Extract the (x, y) coordinate from the center of the cell holding the provided text.  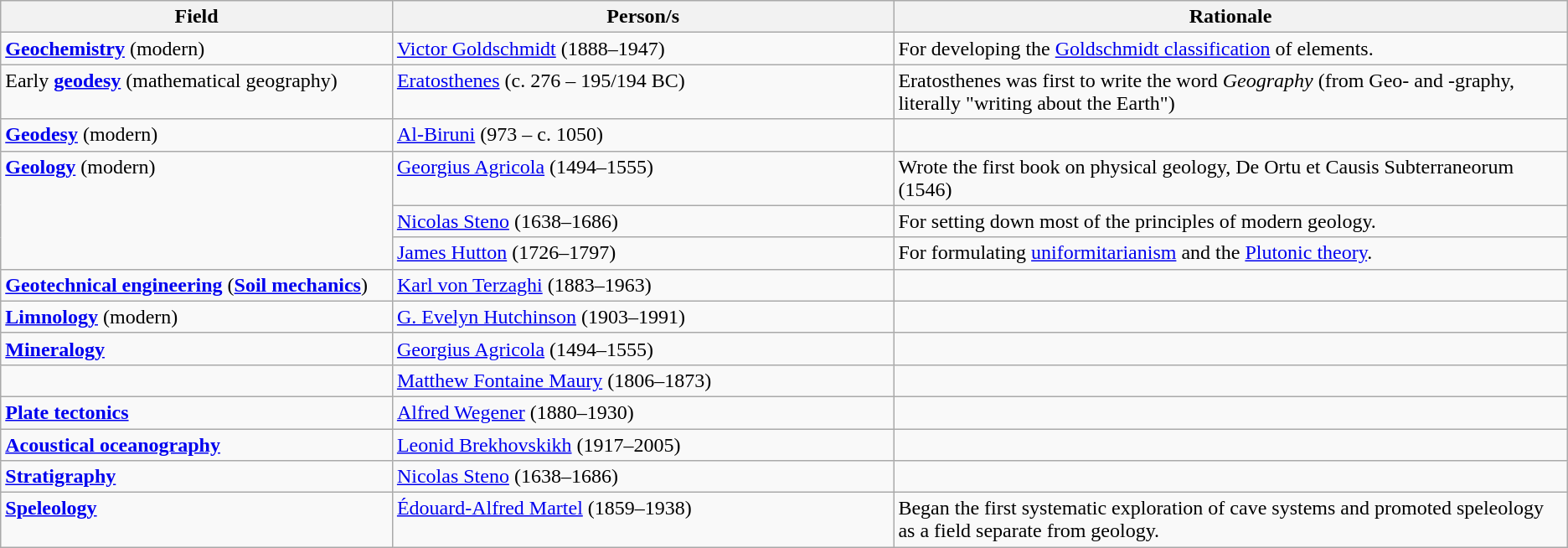
Al-Biruni (973 – c. 1050) (643, 135)
James Hutton (1726–1797) (643, 253)
Alfred Wegener (1880–1930) (643, 412)
Rationale (1230, 17)
G. Evelyn Hutchinson (1903–1991) (643, 317)
Geochemistry (modern) (197, 49)
For developing the Goldschmidt classification of elements. (1230, 49)
Stratigraphy (197, 477)
Geotechnical engineering (Soil mechanics) (197, 285)
Early geodesy (mathematical geography) (197, 92)
Person/s (643, 17)
Acoustical oceanography (197, 445)
Eratosthenes was first to write the word Geography (from Geo- and -graphy, literally "writing about the Earth") (1230, 92)
Édouard-Alfred Martel (1859–1938) (643, 520)
For formulating uniformitarianism and the Plutonic theory. (1230, 253)
Matthew Fontaine Maury (1806–1873) (643, 380)
Plate tectonics (197, 412)
Speleology (197, 520)
Began the first systematic exploration of cave systems and promoted speleology as a field separate from geology. (1230, 520)
Limnology (modern) (197, 317)
Victor Goldschmidt (1888–1947) (643, 49)
Field (197, 17)
For setting down most of the principles of modern geology. (1230, 221)
Geodesy (modern) (197, 135)
Wrote the first book on physical geology, De Ortu et Causis Subterraneorum (1546) (1230, 178)
Eratosthenes (c. 276 – 195/194 BC) (643, 92)
Leonid Brekhovskikh (1917–2005) (643, 445)
Karl von Terzaghi (1883–1963) (643, 285)
Mineralogy (197, 349)
Geology (modern) (197, 209)
